Determine the (X, Y) coordinate at the center of the cell enclosing the given text.  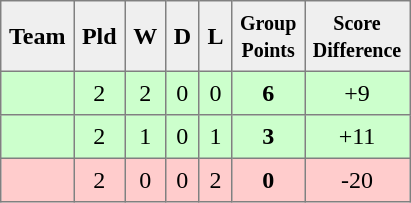
+9 (358, 93)
ScoreDifference (358, 36)
+11 (358, 137)
L (216, 36)
Team (38, 36)
Pld (100, 36)
6 (268, 93)
W (145, 36)
D (182, 36)
GroupPoints (268, 36)
3 (268, 137)
-20 (358, 180)
